Capture the cell that displays the provided text and extract its [x, y] central coordinate. 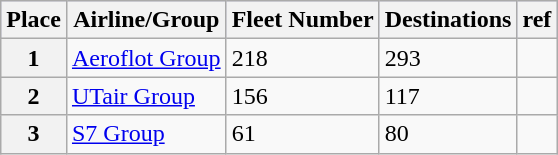
Place [34, 20]
218 [302, 58]
3 [34, 134]
Destinations [448, 20]
80 [448, 134]
61 [302, 134]
156 [302, 96]
Airline/Group [146, 20]
UTair Group [146, 96]
ref [537, 20]
Fleet Number [302, 20]
117 [448, 96]
S7 Group [146, 134]
2 [34, 96]
1 [34, 58]
Aeroflot Group [146, 58]
293 [448, 58]
